Identify which cell holds the provided text, then report its (x, y) central coordinate. 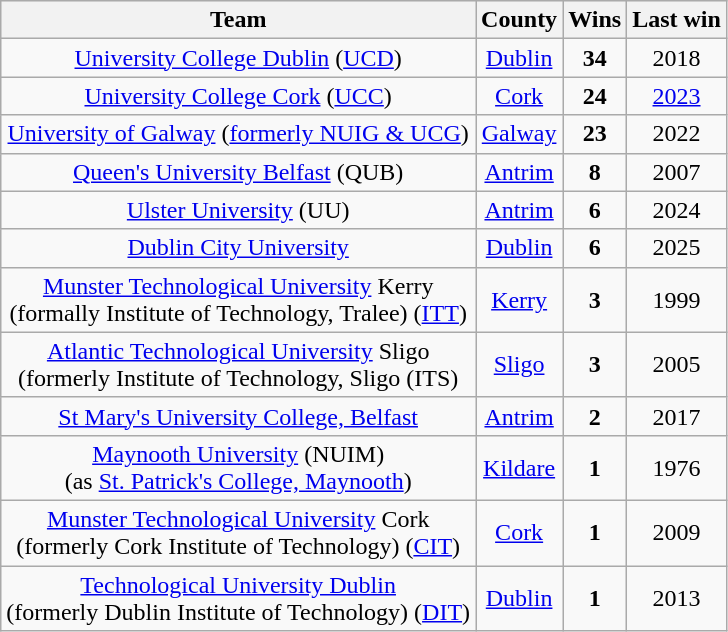
University College Dublin (UCD) (238, 58)
2007 (677, 172)
2009 (677, 532)
Queen's University Belfast (QUB) (238, 172)
2024 (677, 210)
2023 (677, 96)
1976 (677, 468)
St Mary's University College, Belfast (238, 416)
Maynooth University (NUIM)(as St. Patrick's College, Maynooth) (238, 468)
Sligo (520, 364)
Munster Technological University Cork(formerly Cork Institute of Technology) (CIT) (238, 532)
23 (595, 134)
Technological University Dublin(formerly Dublin Institute of Technology) (DIT) (238, 598)
University College Cork (UCC) (238, 96)
Kildare (520, 468)
2018 (677, 58)
Atlantic Technological University Sligo (formerly Institute of Technology, Sligo (ITS) (238, 364)
24 (595, 96)
Team (238, 20)
34 (595, 58)
Ulster University (UU) (238, 210)
2025 (677, 248)
2017 (677, 416)
University of Galway (formerly NUIG & UCG) (238, 134)
2022 (677, 134)
Dublin City University (238, 248)
1999 (677, 300)
Galway (520, 134)
Last win (677, 20)
County (520, 20)
Wins (595, 20)
8 (595, 172)
2 (595, 416)
Kerry (520, 300)
2005 (677, 364)
2013 (677, 598)
Munster Technological University Kerry(formally Institute of Technology, Tralee) (ITT) (238, 300)
